Pinpoint the cell where the given text exists, returning its (x, y) midpoint coordinate. 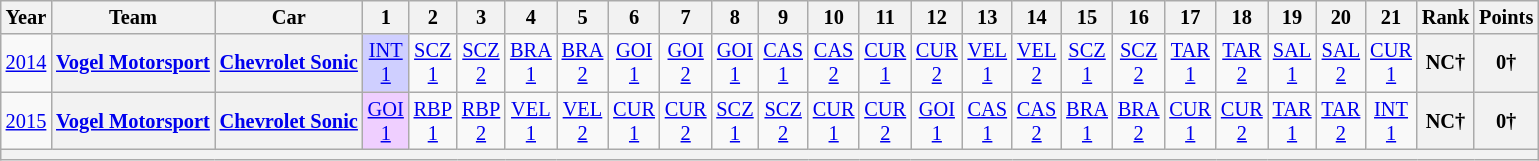
6 (634, 17)
SAL1 (1292, 63)
2 (433, 17)
10 (834, 17)
20 (1340, 17)
Car (289, 17)
13 (988, 17)
15 (1087, 17)
19 (1292, 17)
GOI2 (686, 63)
18 (1242, 17)
4 (531, 17)
Rank (1446, 17)
21 (1391, 17)
2015 (26, 121)
8 (734, 17)
11 (885, 17)
Points (1506, 17)
RBP1 (433, 121)
3 (481, 17)
SAL2 (1340, 63)
RBP2 (481, 121)
7 (686, 17)
14 (1036, 17)
17 (1190, 17)
2014 (26, 63)
1 (386, 17)
12 (937, 17)
Year (26, 17)
Team (133, 17)
9 (784, 17)
5 (583, 17)
16 (1139, 17)
